Extract the [X, Y] coordinate from the center of the cell holding the provided text.  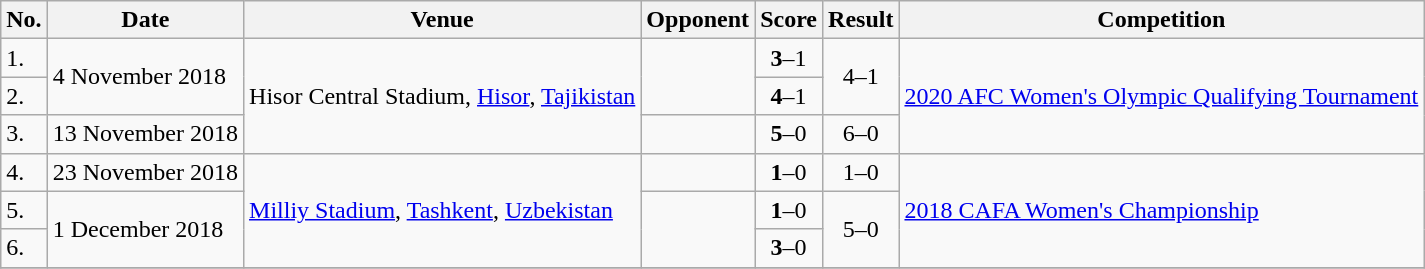
2. [24, 96]
23 November 2018 [145, 172]
3. [24, 134]
13 November 2018 [145, 134]
Result [861, 20]
3–1 [789, 58]
2020 AFC Women's Olympic Qualifying Tournament [1162, 96]
1. [24, 58]
Score [789, 20]
4. [24, 172]
Opponent [698, 20]
1 December 2018 [145, 229]
3–0 [789, 248]
5. [24, 210]
Date [145, 20]
Milliy Stadium, Tashkent, Uzbekistan [442, 210]
Competition [1162, 20]
2018 CAFA Women's Championship [1162, 210]
6–0 [861, 134]
Hisor Central Stadium, Hisor, Tajikistan [442, 96]
No. [24, 20]
Venue [442, 20]
4 November 2018 [145, 77]
6. [24, 248]
